Extract the [X, Y] coordinate from the center of the cell holding the provided text.  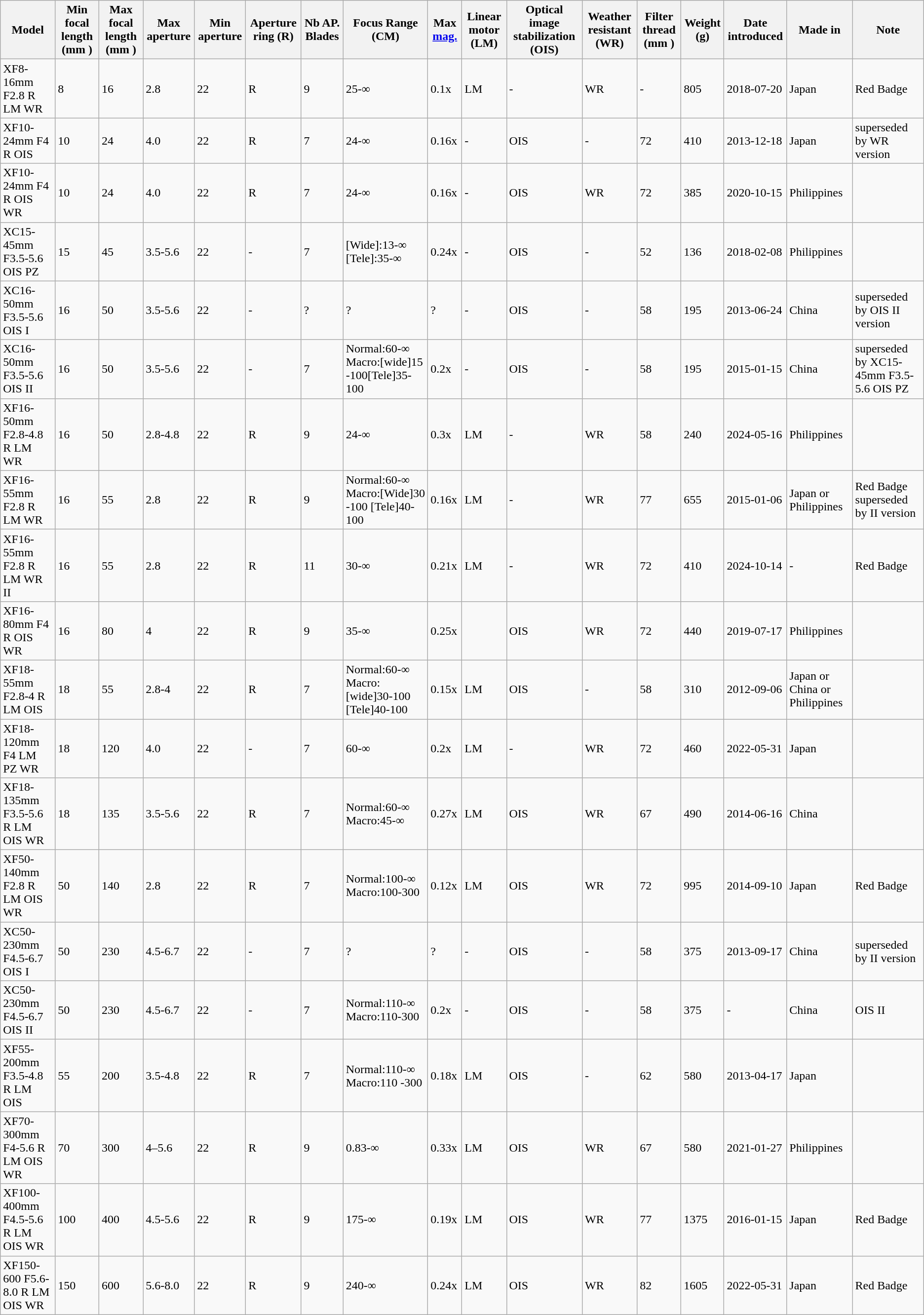
385 [703, 193]
XF16-55mm F2.8 R LM WR [28, 500]
4 [169, 631]
310 [703, 689]
Max aperture [169, 30]
805 [703, 89]
XF70-300mm F4-5.6 R LM OIS WR [28, 1148]
Focus Range (CM) [385, 30]
2015-01-15 [755, 369]
0.1x [445, 89]
2013-06-24 [755, 310]
XF10-24mm F4 R OIS [28, 141]
2020-10-15 [755, 193]
0.33x [445, 1148]
2018-07-20 [755, 89]
Weight (g) [703, 30]
655 [703, 500]
460 [703, 748]
XC16-50mm F3.5-5.6 OIS I [28, 310]
100 [77, 1220]
Made in [819, 30]
0.12x [445, 886]
1375 [703, 1220]
superseded by II version [888, 952]
Aperture ring (R) [273, 30]
2014-09-10 [755, 886]
Normal:60-∞ Macro:45-∞ [385, 814]
Max mag. [445, 30]
Nb AP. Blades [322, 30]
XF16-50mm F2.8-4.8 R LM WR [28, 434]
60-∞ [385, 748]
XF55-200mm F3.5-4.8 R LM OIS [28, 1076]
135 [120, 814]
XF18-135mm F3.5-5.6 R LM OIS WR [28, 814]
XC16-50mm F3.5-5.6 OIS II [28, 369]
240-∞ [385, 1285]
120 [120, 748]
superseded by XC15-45mm F3.5-5.6 OIS PZ [888, 369]
3.5-4.8 [169, 1076]
2.8-4 [169, 689]
490 [703, 814]
Max focal length (mm ) [120, 30]
XF16-55mm F2.8 R LM WR II [28, 565]
62 [659, 1076]
300 [120, 1148]
30-∞ [385, 565]
2015-01-06 [755, 500]
2024-10-14 [755, 565]
XF18-55mm F2.8-4 R LM OIS [28, 689]
2.8-4.8 [169, 434]
0.25x [445, 631]
15 [77, 252]
2013-09-17 [755, 952]
Normal:110-∞ Macro:110 -300 [385, 1076]
2019-07-17 [755, 631]
XF100-400mm F4.5-5.6 R LM OIS WR [28, 1220]
440 [703, 631]
80 [120, 631]
XF150-600 F5.6-8.0 R LM OIS WR [28, 1285]
Normal:110-∞ Macro:110-300 [385, 1010]
Japan or China or Philippines [819, 689]
Filter thread (mm ) [659, 30]
XF18-120mm F4 LM PZ WR [28, 748]
0.18x [445, 1076]
Date introduced [755, 30]
52 [659, 252]
Japan or Philippines [819, 500]
25-∞ [385, 89]
Min focal length (mm ) [77, 30]
0.15x [445, 689]
Min aperture [220, 30]
Red Badge superseded by II version [888, 500]
8 [77, 89]
600 [120, 1285]
0.27x [445, 814]
Normal:100-∞ Macro:100-300 [385, 886]
0.3x [445, 434]
2024-05-16 [755, 434]
Linear motor (LM) [484, 30]
2013-04-17 [755, 1076]
995 [703, 886]
82 [659, 1285]
XC15-45mm F3.5-5.6 OIS PZ [28, 252]
Model [28, 30]
35-∞ [385, 631]
XC50-230mm F4.5-6.7 OIS II [28, 1010]
XF8-16mm F2.8 R LM WR [28, 89]
0.83-∞ [385, 1148]
240 [703, 434]
4–5.6 [169, 1148]
1605 [703, 1285]
4.5-5.6 [169, 1220]
Optical image stabilization (OIS) [544, 30]
XF50-140mm F2.8 R LM OIS WR [28, 886]
XC50-230mm F4.5-6.7 OIS I [28, 952]
[Wide]:13-∞ [Tele]:35-∞ [385, 252]
OIS II [888, 1010]
Normal:60-∞ Macro:[wide]30-100 [Tele]40-100 [385, 689]
70 [77, 1148]
superseded by WR version [888, 141]
0.21x [445, 565]
2013-12-18 [755, 141]
Normal:60-∞ Macro:[Wide]30 -100 [Tele]40-100 [385, 500]
5.6-8.0 [169, 1285]
Weather resistant (WR) [609, 30]
XF16-80mm F4 R OIS WR [28, 631]
45 [120, 252]
150 [77, 1285]
11 [322, 565]
400 [120, 1220]
200 [120, 1076]
superseded by OIS II version [888, 310]
175-∞ [385, 1220]
140 [120, 886]
2014-06-16 [755, 814]
2012-09-06 [755, 689]
Normal:60-∞ Macro:[wide]15 -100[Tele]35-100 [385, 369]
XF10-24mm F4 R OIS WR [28, 193]
136 [703, 252]
Note [888, 30]
2018-02-08 [755, 252]
2021-01-27 [755, 1148]
2016-01-15 [755, 1220]
0.19x [445, 1220]
